Capture the cell that displays the provided text and extract its (x, y) central coordinate. 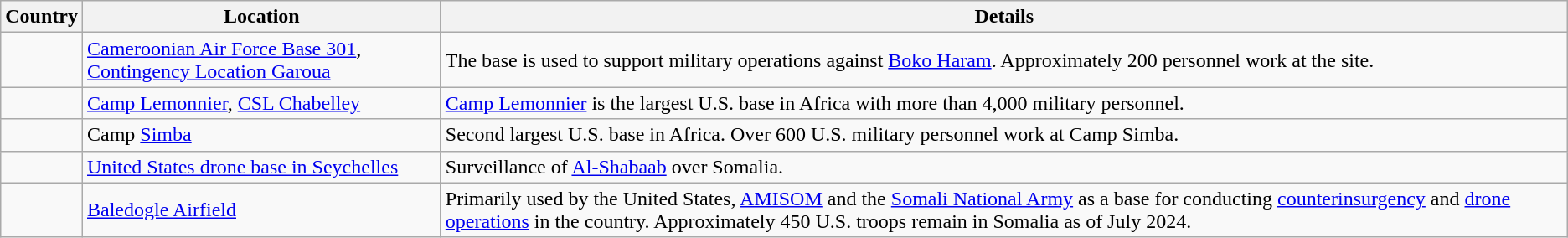
Camp Lemonnier is the largest U.S. base in Africa with more than 4,000 military personnel. (1003, 103)
The base is used to support military operations against Boko Haram. Approximately 200 personnel work at the site. (1003, 60)
United States drone base in Seychelles (261, 167)
Location (261, 17)
Surveillance of Al-Shabaab over Somalia. (1003, 167)
Camp Lemonnier, CSL Chabelley (261, 103)
Second largest U.S. base in Africa. Over 600 U.S. military personnel work at Camp Simba. (1003, 135)
Country (42, 17)
Baledogle Airfield (261, 210)
Cameroonian Air Force Base 301, Contingency Location Garoua (261, 60)
Details (1003, 17)
Camp Simba (261, 135)
